Identify which cell holds the provided text, then report its [X, Y] central coordinate. 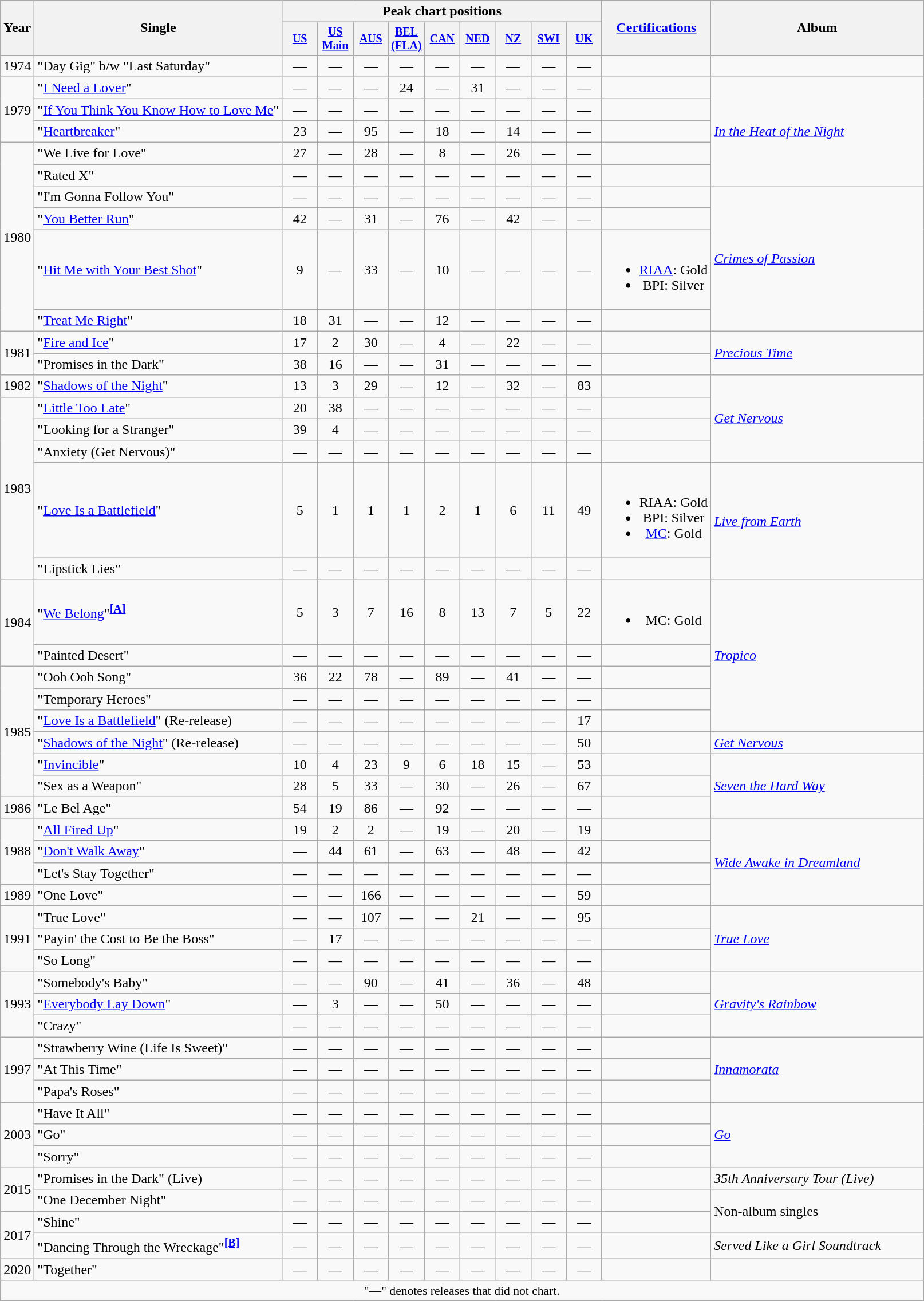
CAN [442, 39]
US Main [335, 39]
"Payin' the Cost to Be the Boss" [158, 939]
"We Live for Love" [158, 153]
"Have It All" [158, 1113]
61 [371, 851]
"Don't Walk Away" [158, 851]
"Painted Desert" [158, 655]
UK [584, 39]
32 [513, 386]
24 [406, 88]
"Temporary Heroes" [158, 699]
"So Long" [158, 960]
"Shine" [158, 1222]
53 [584, 764]
21 [477, 917]
2003 [17, 1135]
1993 [17, 1004]
76 [442, 219]
2017 [17, 1235]
RIAA: GoldBPI: Silver [656, 270]
89 [442, 677]
"One Love" [158, 895]
11 [548, 510]
"Fire and Ice" [158, 342]
"You Better Run" [158, 219]
"Treat Me Right" [158, 321]
"Sorry" [158, 1157]
"True Love" [158, 917]
"Shadows of the Night" [158, 386]
"Hit Me with Your Best Shot" [158, 270]
"Everybody Lay Down" [158, 1004]
Innamorata [818, 1070]
Album [818, 28]
In the Heat of the Night [818, 131]
1981 [17, 353]
Certifications [656, 28]
Year [17, 28]
59 [584, 895]
Precious Time [818, 353]
"Love Is a Battlefield" (Re-release) [158, 721]
MC: Gold [656, 612]
"If You Think You Know How to Love Me" [158, 109]
"I'm Gonna Follow You" [158, 197]
67 [584, 786]
54 [300, 808]
"Love Is a Battlefield" [158, 510]
1983 [17, 488]
1985 [17, 732]
107 [371, 917]
39 [300, 429]
"Rated X" [158, 175]
"One December Night" [158, 1200]
"Ooh Ooh Song" [158, 677]
"We Belong"[A] [158, 612]
"Little Too Late" [158, 408]
Live from Earth [818, 521]
"Le Bel Age" [158, 808]
Wide Awake in Dreamland [818, 862]
"Sex as a Weapon" [158, 786]
166 [371, 895]
"Dancing Through the Wreckage"[B] [158, 1246]
"All Fired Up" [158, 830]
2015 [17, 1189]
"Anxiety (Get Nervous)" [158, 451]
RIAA: GoldBPI: SilverMC: Gold [656, 510]
"Invincible" [158, 764]
35th Anniversary Tour (Live) [818, 1178]
"Crazy" [158, 1026]
Seven the Hard Way [818, 786]
Served Like a Girl Soundtrack [818, 1246]
86 [371, 808]
BEL (FLA) [406, 39]
63 [442, 851]
49 [584, 510]
1988 [17, 851]
78 [371, 677]
Non-album singles [818, 1211]
"Day Gig" b/w "Last Saturday" [158, 66]
"Shadows of the Night" (Re-release) [158, 743]
90 [371, 982]
1991 [17, 939]
1997 [17, 1070]
True Love [818, 939]
1986 [17, 808]
Crimes of Passion [818, 259]
83 [584, 386]
NED [477, 39]
27 [300, 153]
"—" denotes releases that did not chart. [462, 1291]
NZ [513, 39]
"Strawberry Wine (Life Is Sweet)" [158, 1048]
US [300, 39]
1982 [17, 386]
"Together" [158, 1270]
"Papa's Roses" [158, 1091]
"Lipstick Lies" [158, 569]
Gravity's Rainbow [818, 1004]
Go [818, 1135]
14 [513, 131]
44 [335, 851]
1984 [17, 623]
2020 [17, 1270]
AUS [371, 39]
Peak chart positions [442, 11]
SWI [548, 39]
Single [158, 28]
1980 [17, 237]
"Promises in the Dark" [158, 364]
"Promises in the Dark" (Live) [158, 1178]
1979 [17, 109]
"Somebody's Baby" [158, 982]
29 [371, 386]
"I Need a Lover" [158, 88]
1974 [17, 66]
15 [513, 764]
Tropico [818, 655]
"Looking for a Stranger" [158, 429]
92 [442, 808]
"Heartbreaker" [158, 131]
1989 [17, 895]
"Let's Stay Together" [158, 873]
"At This Time" [158, 1070]
"Go" [158, 1135]
